Return (X, Y) of the center of cell containing provided text 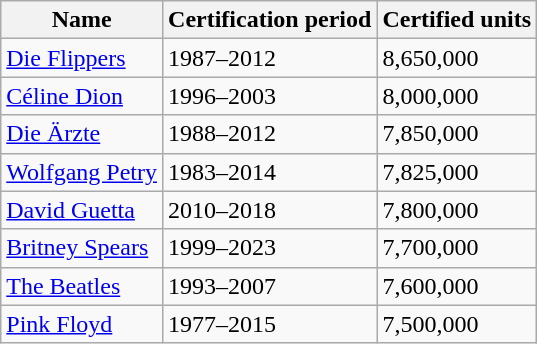
1996–2003 (270, 96)
1987–2012 (270, 58)
Pink Floyd (82, 324)
Certified units (457, 20)
Wolfgang Petry (82, 172)
7,600,000 (457, 286)
1977–2015 (270, 324)
1993–2007 (270, 286)
The Beatles (82, 286)
8,000,000 (457, 96)
David Guetta (82, 210)
7,800,000 (457, 210)
Die Flippers (82, 58)
Name (82, 20)
7,500,000 (457, 324)
1983–2014 (270, 172)
7,850,000 (457, 134)
7,825,000 (457, 172)
7,700,000 (457, 248)
2010–2018 (270, 210)
Certification period (270, 20)
Britney Spears (82, 248)
1988–2012 (270, 134)
Die Ärzte (82, 134)
1999–2023 (270, 248)
Céline Dion (82, 96)
8,650,000 (457, 58)
